From the cell containing the given text, extract its center point as (X, Y) coordinate. 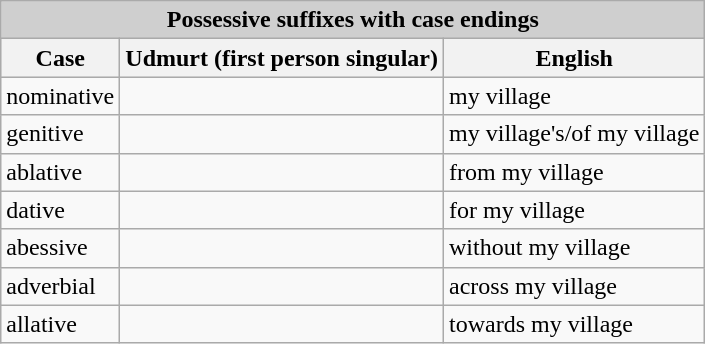
without my village (574, 248)
my village's/of my village (574, 134)
for my village (574, 210)
English (574, 58)
my village (574, 96)
from my village (574, 172)
genitive (60, 134)
across my village (574, 286)
Udmurt (first person singular) (282, 58)
Possessive suffixes with case endings (353, 20)
Case (60, 58)
dative (60, 210)
adverbial (60, 286)
towards my village (574, 324)
nominative (60, 96)
allative (60, 324)
ablative (60, 172)
abessive (60, 248)
